Determine the (X, Y) coordinate at the center of the cell enclosing the given text.  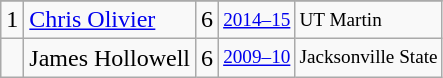
2009–10 (257, 58)
James Hollowell (110, 58)
1 (12, 20)
UT Martin (368, 20)
Chris Olivier (110, 20)
Jacksonville State (368, 58)
2014–15 (257, 20)
